Determine the (x, y) coordinate at the center of the cell enclosing the given text.  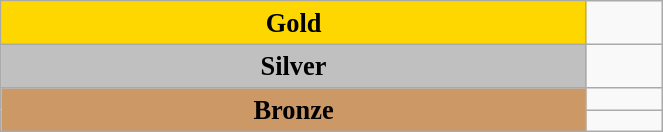
Bronze (294, 109)
Silver (294, 66)
Gold (294, 22)
